Detect which cell encompasses the target text, then output its [x, y] center coordinate. 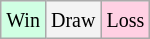
Win [24, 20]
Draw [72, 20]
Loss [126, 20]
